Scan for the cell matching the given text and deliver its (X, Y) coordinate at center. 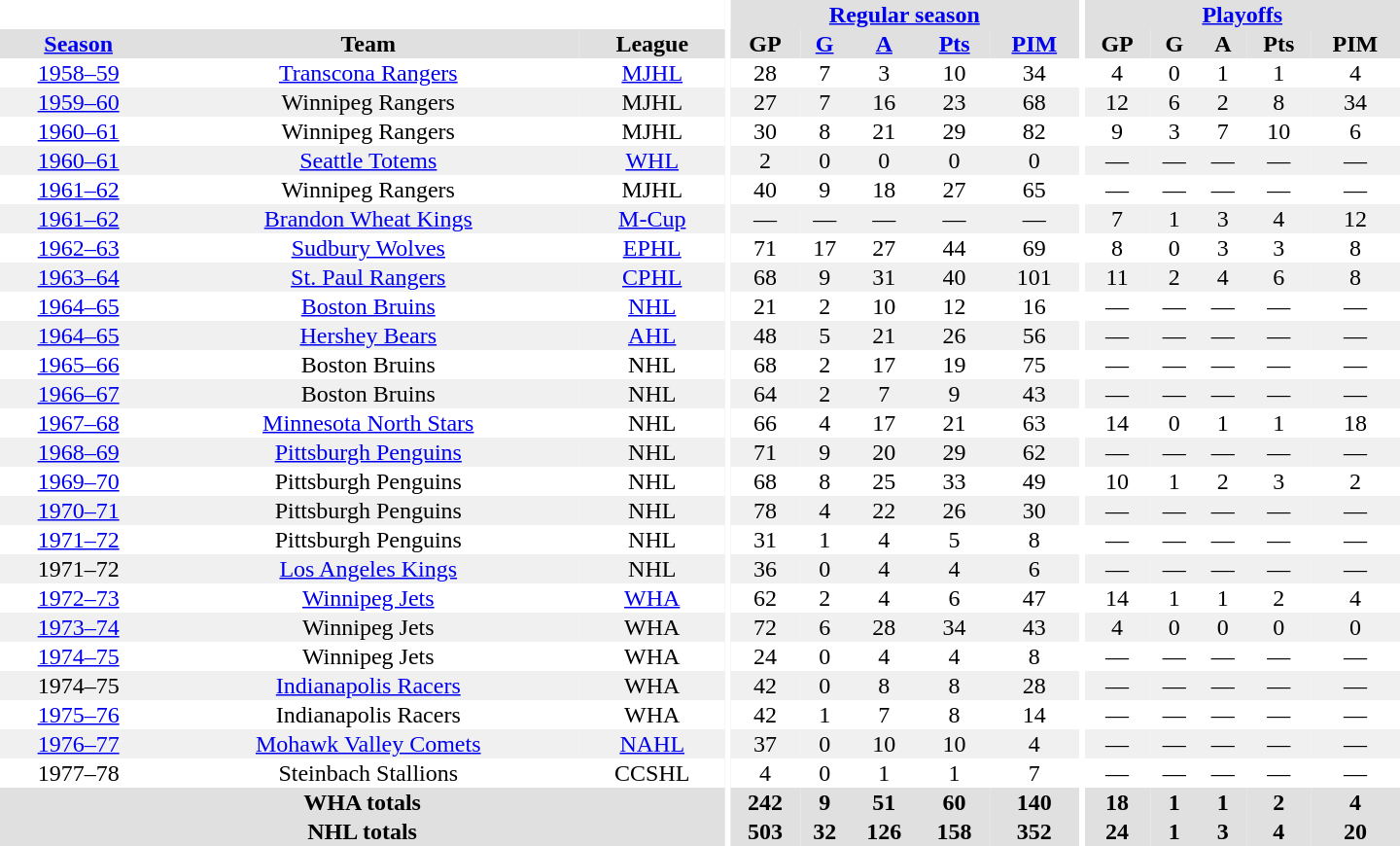
St. Paul Rangers (367, 277)
CCSHL (651, 773)
CPHL (651, 277)
Season (78, 44)
EPHL (651, 248)
Sudbury Wolves (367, 248)
1963–64 (78, 277)
37 (765, 744)
32 (824, 831)
66 (765, 423)
1973–74 (78, 627)
1967–68 (78, 423)
Brandon Wheat Kings (367, 219)
72 (765, 627)
75 (1034, 365)
Transcona Rangers (367, 73)
101 (1034, 277)
NHL totals (362, 831)
36 (765, 569)
1965–66 (78, 365)
65 (1034, 190)
11 (1116, 277)
1977–78 (78, 773)
25 (884, 481)
Los Angeles Kings (367, 569)
WHA totals (362, 802)
242 (765, 802)
48 (765, 335)
352 (1034, 831)
Minnesota North Stars (367, 423)
Regular season (904, 15)
60 (954, 802)
1962–63 (78, 248)
Steinbach Stallions (367, 773)
56 (1034, 335)
22 (884, 511)
M-Cup (651, 219)
23 (954, 102)
1976–77 (78, 744)
63 (1034, 423)
140 (1034, 802)
44 (954, 248)
51 (884, 802)
1959–60 (78, 102)
158 (954, 831)
1958–59 (78, 73)
WHL (651, 160)
Hershey Bears (367, 335)
126 (884, 831)
69 (1034, 248)
64 (765, 394)
1966–67 (78, 394)
1972–73 (78, 598)
1968–69 (78, 452)
Mohawk Valley Comets (367, 744)
NAHL (651, 744)
1975–76 (78, 715)
Team (367, 44)
78 (765, 511)
League (651, 44)
49 (1034, 481)
503 (765, 831)
47 (1034, 598)
AHL (651, 335)
Playoffs (1242, 15)
82 (1034, 131)
19 (954, 365)
33 (954, 481)
Seattle Totems (367, 160)
1970–71 (78, 511)
1969–70 (78, 481)
